Find where the given text appears and provide that cell's center as [X, Y] coordinate. 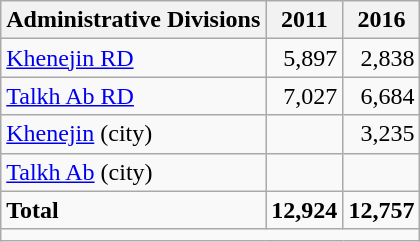
5,897 [304, 58]
2016 [382, 20]
Administrative Divisions [134, 20]
12,757 [382, 210]
Talkh Ab (city) [134, 172]
Khenejin (city) [134, 134]
3,235 [382, 134]
Total [134, 210]
7,027 [304, 96]
Talkh Ab RD [134, 96]
6,684 [382, 96]
2,838 [382, 58]
2011 [304, 20]
12,924 [304, 210]
Khenejin RD [134, 58]
